Detect which cell encompasses the target text, then output its (X, Y) center coordinate. 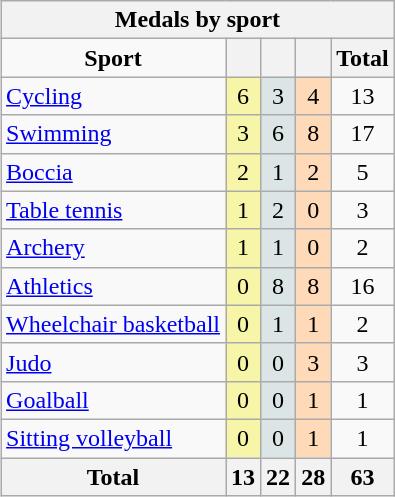
Swimming (114, 134)
Judo (114, 362)
Archery (114, 248)
Sitting volleyball (114, 438)
Wheelchair basketball (114, 324)
Boccia (114, 172)
16 (363, 286)
Medals by sport (198, 20)
Sport (114, 58)
17 (363, 134)
63 (363, 477)
4 (314, 96)
5 (363, 172)
Goalball (114, 400)
28 (314, 477)
22 (278, 477)
Cycling (114, 96)
Table tennis (114, 210)
Athletics (114, 286)
